Return [x, y] of the center of cell containing provided text 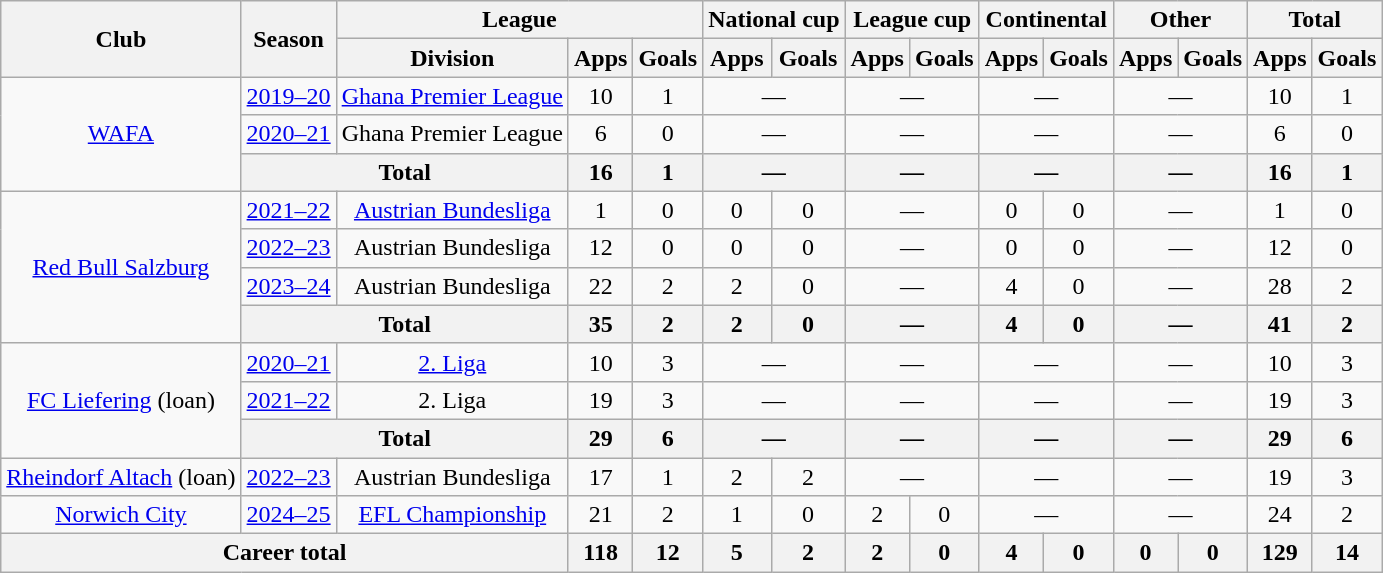
21 [600, 515]
118 [600, 553]
Continental [1046, 20]
22 [600, 286]
5 [737, 553]
17 [600, 477]
35 [600, 324]
League [519, 20]
2024–25 [288, 515]
24 [1280, 515]
FC Liefering (loan) [121, 400]
Other [1180, 20]
14 [1347, 553]
WAFA [121, 134]
Season [288, 39]
Club [121, 39]
Rheindorf Altach (loan) [121, 477]
Division [452, 58]
EFL Championship [452, 515]
41 [1280, 324]
2023–24 [288, 286]
2019–20 [288, 96]
National cup [774, 20]
Red Bull Salzburg [121, 267]
Norwich City [121, 515]
28 [1280, 286]
Career total [285, 553]
League cup [912, 20]
129 [1280, 553]
